Determine the (x, y) coordinate at the center of the cell enclosing the given text.  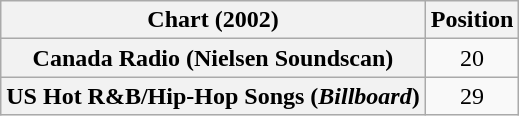
Chart (2002) (213, 20)
29 (472, 96)
20 (472, 58)
Position (472, 20)
US Hot R&B/Hip-Hop Songs (Billboard) (213, 96)
Canada Radio (Nielsen Soundscan) (213, 58)
